Pinpoint the cell where the given text exists, returning its [X, Y] midpoint coordinate. 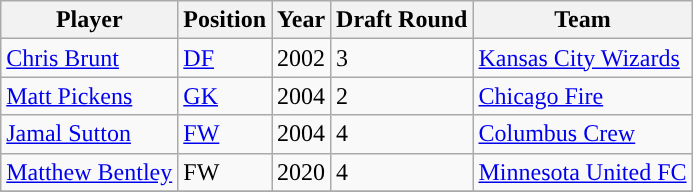
Columbus Crew [582, 134]
GK [225, 96]
2002 [302, 58]
2020 [302, 172]
Kansas City Wizards [582, 58]
Matthew Bentley [90, 172]
Chicago Fire [582, 96]
Team [582, 20]
Matt Pickens [90, 96]
DF [225, 58]
2 [402, 96]
Chris Brunt [90, 58]
Position [225, 20]
Draft Round [402, 20]
Player [90, 20]
Year [302, 20]
3 [402, 58]
Jamal Sutton [90, 134]
Minnesota United FC [582, 172]
